Identify which cell holds the provided text, then report its [X, Y] central coordinate. 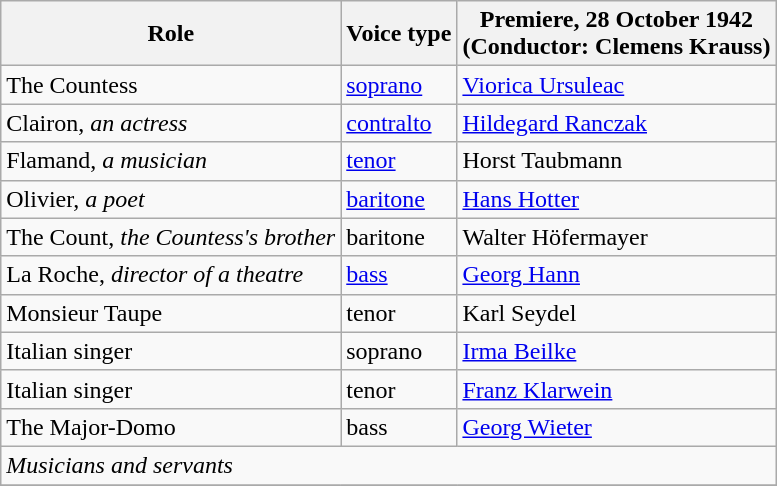
Horst Taubmann [616, 161]
Hildegard Ranczak [616, 123]
Premiere, 28 October 1942(Conductor: Clemens Krauss) [616, 34]
contralto [399, 123]
The Count, the Countess's brother [171, 237]
The Major-Domo [171, 427]
Viorica Ursuleac [616, 85]
Georg Hann [616, 275]
Olivier, a poet [171, 199]
La Roche, director of a theatre [171, 275]
Musicians and servants [388, 465]
Flamand, a musician [171, 161]
Monsieur Taupe [171, 313]
Clairon, an actress [171, 123]
Role [171, 34]
Voice type [399, 34]
Walter Höfermayer [616, 237]
Karl Seydel [616, 313]
Irma Beilke [616, 351]
Hans Hotter [616, 199]
Georg Wieter [616, 427]
The Countess [171, 85]
Franz Klarwein [616, 389]
